Detect which cell encompasses the target text, then output its [X, Y] center coordinate. 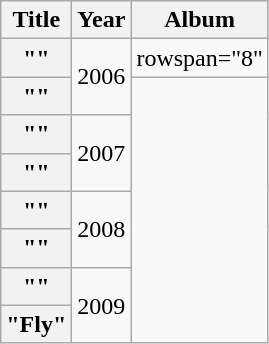
2007 [102, 153]
rowspan="8" [200, 58]
Title [36, 20]
2009 [102, 305]
Album [200, 20]
"Fly" [36, 324]
Year [102, 20]
2006 [102, 77]
2008 [102, 229]
